Return [X, Y] of the center of cell containing provided text 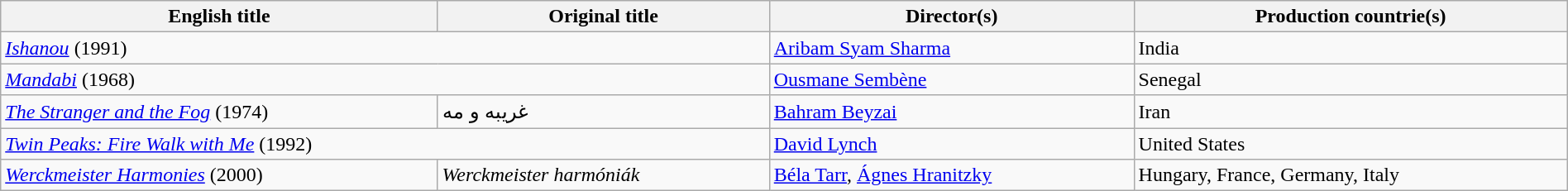
Mandabi (1968) [385, 79]
Original title [604, 17]
Senegal [1350, 79]
Bahram Beyzai [951, 112]
غریبه و مه [604, 112]
Béla Tarr, Ágnes Hranitzky [951, 175]
English title [219, 17]
Production countrie(s) [1350, 17]
Twin Peaks: Fire Walk with Me (1992) [385, 143]
Ousmane Sembène [951, 79]
Director(s) [951, 17]
Werckmeister Harmonies (2000) [219, 175]
India [1350, 48]
Hungary, France, Germany, Italy [1350, 175]
David Lynch [951, 143]
Aribam Syam Sharma [951, 48]
The Stranger and the Fog (1974) [219, 112]
Iran [1350, 112]
United States [1350, 143]
Werckmeister harmóniák [604, 175]
Ishanou (1991) [385, 48]
